Detect which cell encompasses the target text, then output its (X, Y) center coordinate. 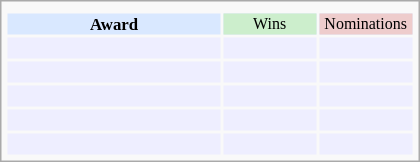
Wins (270, 24)
Award (114, 24)
Nominations (366, 24)
